Identify which cell holds the provided text, then report its (x, y) central coordinate. 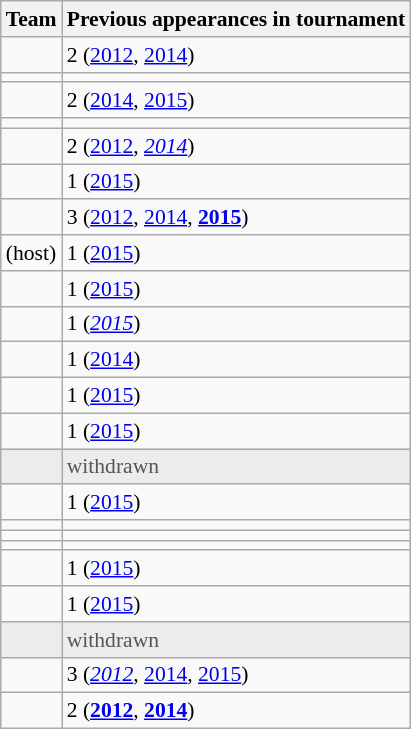
Team (32, 19)
1 (2014) (236, 360)
Previous appearances in tournament (236, 19)
(host) (32, 253)
2 (2014, 2015) (236, 101)
